Find where the given text appears and provide that cell's center as [X, Y] coordinate. 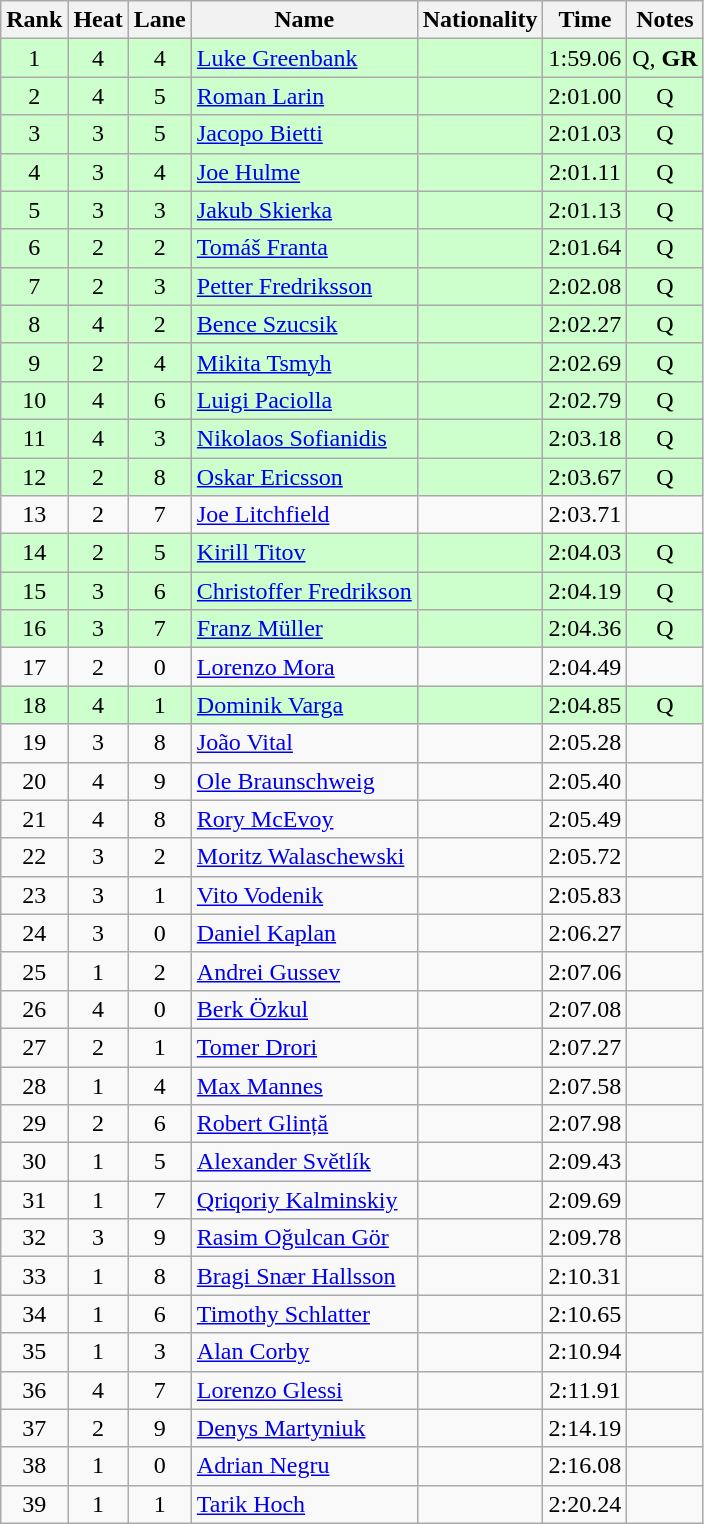
2:02.79 [585, 400]
2:01.00 [585, 96]
Rasim Oğulcan Gör [304, 1238]
Name [304, 20]
26 [34, 1009]
Moritz Walaschewski [304, 857]
2:10.65 [585, 1314]
Alan Corby [304, 1352]
Franz Müller [304, 629]
Tomer Drori [304, 1047]
Qriqoriy Kalminskiy [304, 1200]
2:02.69 [585, 362]
Vito Vodenik [304, 895]
2:14.19 [585, 1428]
21 [34, 819]
2:11.91 [585, 1390]
10 [34, 400]
30 [34, 1162]
Kirill Titov [304, 553]
18 [34, 705]
14 [34, 553]
João Vital [304, 743]
Roman Larin [304, 96]
2:02.27 [585, 324]
20 [34, 781]
Luke Greenbank [304, 58]
Notes [665, 20]
2:07.98 [585, 1124]
39 [34, 1504]
Adrian Negru [304, 1466]
Heat [98, 20]
2:02.08 [585, 286]
Bragi Snær Hallsson [304, 1276]
37 [34, 1428]
24 [34, 933]
2:04.49 [585, 667]
2:09.43 [585, 1162]
33 [34, 1276]
16 [34, 629]
2:01.64 [585, 248]
12 [34, 477]
Nationality [480, 20]
2:04.36 [585, 629]
2:16.08 [585, 1466]
Dominik Varga [304, 705]
2:05.72 [585, 857]
2:20.24 [585, 1504]
28 [34, 1085]
23 [34, 895]
32 [34, 1238]
Oskar Ericsson [304, 477]
Daniel Kaplan [304, 933]
2:03.18 [585, 438]
19 [34, 743]
35 [34, 1352]
Rank [34, 20]
2:09.78 [585, 1238]
22 [34, 857]
Mikita Tsmyh [304, 362]
Joe Litchfield [304, 515]
2:07.58 [585, 1085]
2:07.27 [585, 1047]
2:07.08 [585, 1009]
2:09.69 [585, 1200]
29 [34, 1124]
13 [34, 515]
11 [34, 438]
Joe Hulme [304, 172]
2:01.11 [585, 172]
Ole Braunschweig [304, 781]
Lorenzo Mora [304, 667]
2:03.71 [585, 515]
2:04.19 [585, 591]
2:04.85 [585, 705]
17 [34, 667]
Christoffer Fredrikson [304, 591]
Max Mannes [304, 1085]
Nikolaos Sofianidis [304, 438]
Lorenzo Glessi [304, 1390]
Jacopo Bietti [304, 134]
2:01.13 [585, 210]
Q, GR [665, 58]
25 [34, 971]
2:03.67 [585, 477]
2:05.28 [585, 743]
1:59.06 [585, 58]
Petter Fredriksson [304, 286]
Alexander Světlík [304, 1162]
31 [34, 1200]
2:10.94 [585, 1352]
Tomáš Franta [304, 248]
2:01.03 [585, 134]
Robert Glință [304, 1124]
2:06.27 [585, 933]
Denys Martyniuk [304, 1428]
2:10.31 [585, 1276]
2:05.49 [585, 819]
Jakub Skierka [304, 210]
27 [34, 1047]
Bence Szucsik [304, 324]
Rory McEvoy [304, 819]
38 [34, 1466]
Luigi Paciolla [304, 400]
Berk Özkul [304, 1009]
15 [34, 591]
36 [34, 1390]
2:05.83 [585, 895]
2:04.03 [585, 553]
Lane [160, 20]
34 [34, 1314]
Time [585, 20]
Andrei Gussev [304, 971]
2:07.06 [585, 971]
2:05.40 [585, 781]
Tarik Hoch [304, 1504]
Timothy Schlatter [304, 1314]
